Detect which cell encompasses the target text, then output its [x, y] center coordinate. 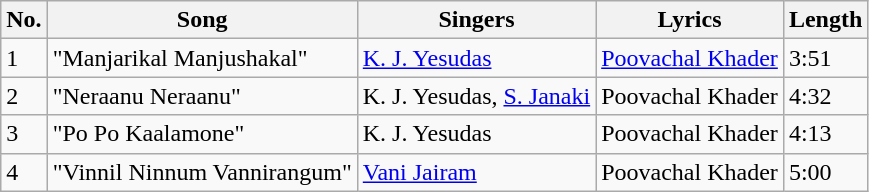
5:00 [825, 172]
3 [24, 134]
No. [24, 20]
4:13 [825, 134]
"Po Po Kaalamone" [202, 134]
1 [24, 58]
Length [825, 20]
Singers [476, 20]
"Vinnil Ninnum Vannirangum" [202, 172]
K. J. Yesudas, S. Janaki [476, 96]
3:51 [825, 58]
2 [24, 96]
Vani Jairam [476, 172]
Song [202, 20]
4:32 [825, 96]
"Neraanu Neraanu" [202, 96]
"Manjarikal Manjushakal" [202, 58]
4 [24, 172]
Lyrics [690, 20]
